Output the [X, Y] coordinate of the center of the cell containing the given text.  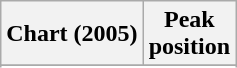
Chart (2005) [72, 34]
Peakposition [189, 34]
